Identify which cell holds the provided text, then report its (x, y) central coordinate. 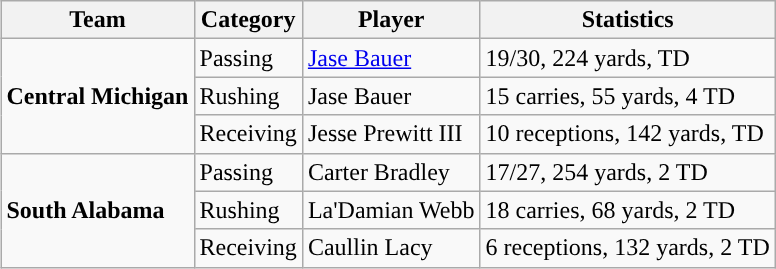
18 carries, 68 yards, 2 TD (628, 210)
Central Michigan (98, 96)
South Alabama (98, 210)
15 carries, 55 yards, 4 TD (628, 96)
Caullin Lacy (391, 248)
Carter Bradley (391, 172)
La'Damian Webb (391, 210)
Statistics (628, 20)
6 receptions, 132 yards, 2 TD (628, 248)
Jesse Prewitt III (391, 134)
Category (248, 20)
19/30, 224 yards, TD (628, 58)
10 receptions, 142 yards, TD (628, 134)
17/27, 254 yards, 2 TD (628, 172)
Team (98, 20)
Player (391, 20)
